Search for the cell housing the specified text and yield its [X, Y] center coordinate. 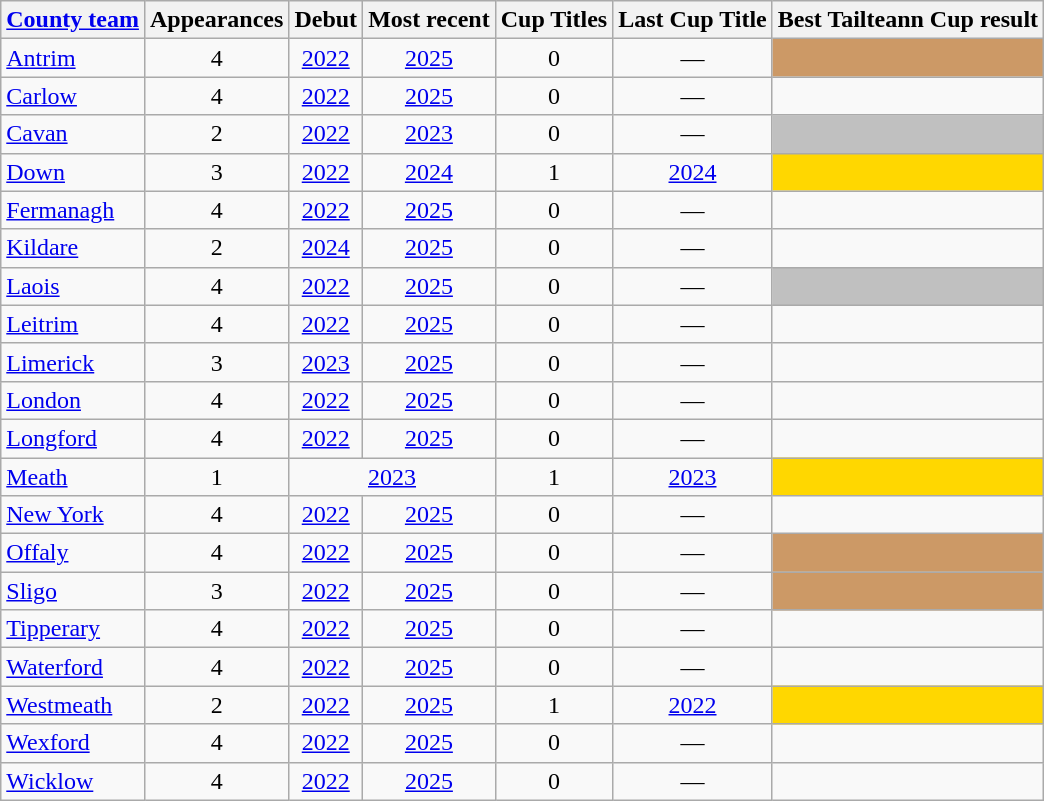
Kildare [73, 248]
Leitrim [73, 324]
Most recent [430, 20]
Westmeath [73, 705]
New York [73, 515]
Last Cup Title [693, 20]
Carlow [73, 96]
Debut [326, 20]
Cup Titles [554, 20]
Fermanagh [73, 210]
Antrim [73, 58]
County team [73, 20]
Appearances [216, 20]
Waterford [73, 667]
Sligo [73, 591]
Longford [73, 438]
Wicklow [73, 781]
Wexford [73, 743]
Down [73, 172]
Best Tailteann Cup result [908, 20]
Tipperary [73, 629]
Cavan [73, 134]
Laois [73, 286]
Offaly [73, 553]
Limerick [73, 362]
London [73, 400]
Meath [73, 477]
